Return the (x, y) coordinate for the center point of the cell that contains the specified text.  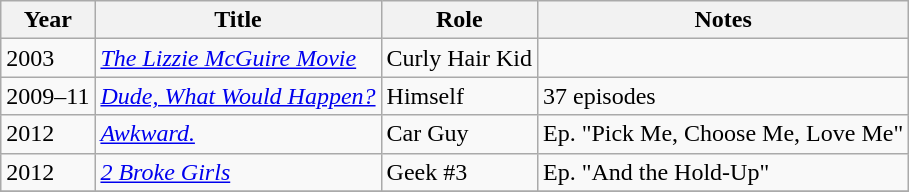
Role (459, 20)
2003 (48, 58)
Notes (722, 20)
Himself (459, 96)
2009–11 (48, 96)
The Lizzie McGuire Movie (238, 58)
Year (48, 20)
2 Broke Girls (238, 172)
Car Guy (459, 134)
Curly Hair Kid (459, 58)
Ep. "And the Hold-Up" (722, 172)
37 episodes (722, 96)
Dude, What Would Happen? (238, 96)
Ep. "Pick Me, Choose Me, Love Me" (722, 134)
Title (238, 20)
Geek #3 (459, 172)
Awkward. (238, 134)
